For the text-containing cell, return its midpoint in (X, Y) coordinate format. 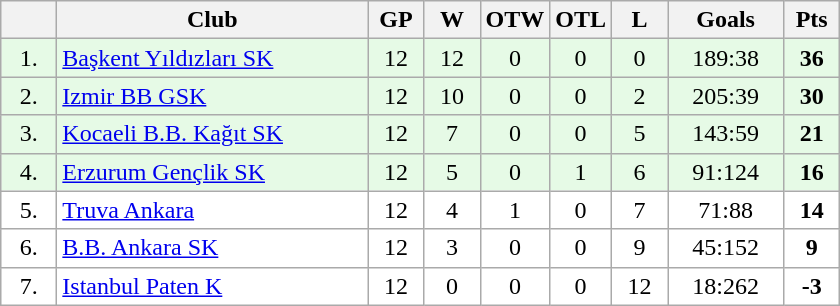
-3 (812, 286)
16 (812, 172)
3 (452, 248)
Istanbul Paten K (212, 286)
205:39 (726, 96)
4 (452, 210)
189:38 (726, 58)
Kocaeli B.B. Kağıt SK (212, 134)
14 (812, 210)
4. (29, 172)
Izmir BB GSK (212, 96)
30 (812, 96)
Pts (812, 20)
10 (452, 96)
Truva Ankara (212, 210)
45:152 (726, 248)
GP (396, 20)
B.B. Ankara SK (212, 248)
2 (640, 96)
36 (812, 58)
6. (29, 248)
21 (812, 134)
Club (212, 20)
7. (29, 286)
Goals (726, 20)
Başkent Yıldızları SK (212, 58)
OTL (581, 20)
91:124 (726, 172)
143:59 (726, 134)
6 (640, 172)
71:88 (726, 210)
18:262 (726, 286)
2. (29, 96)
5. (29, 210)
Erzurum Gençlik SK (212, 172)
3. (29, 134)
L (640, 20)
W (452, 20)
1. (29, 58)
OTW (515, 20)
